Scan for the cell matching the given text and deliver its (x, y) coordinate at center. 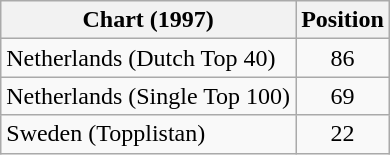
22 (343, 134)
69 (343, 96)
86 (343, 58)
Chart (1997) (148, 20)
Position (343, 20)
Netherlands (Single Top 100) (148, 96)
Netherlands (Dutch Top 40) (148, 58)
Sweden (Topplistan) (148, 134)
